Scan for the cell matching the given text and deliver its (x, y) coordinate at center. 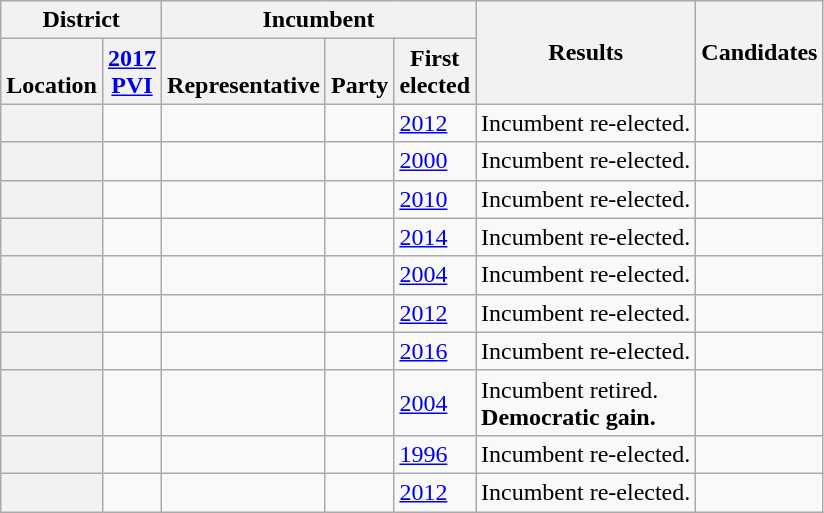
Party (359, 72)
Incumbent (319, 20)
Location (52, 72)
Firstelected (435, 72)
2010 (435, 199)
Results (586, 52)
District (82, 20)
2016 (435, 351)
Candidates (760, 52)
1996 (435, 454)
2014 (435, 237)
2017PVI (132, 72)
Incumbent retired.Democratic gain. (586, 402)
2000 (435, 161)
Representative (244, 72)
